Detect which cell encompasses the target text, then output its (X, Y) center coordinate. 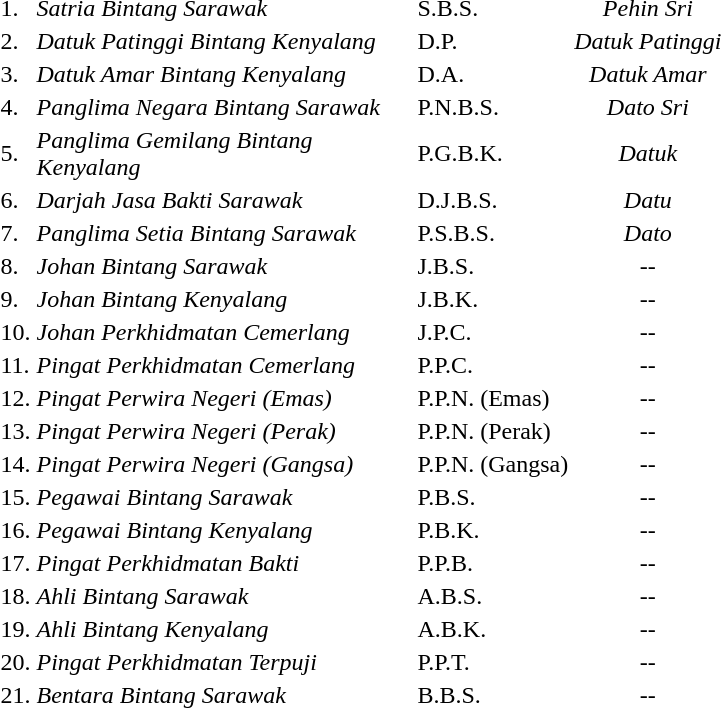
Datuk Patinggi Bintang Kenyalang (224, 41)
Pegawai Bintang Kenyalang (224, 530)
Pingat Perwira Negeri (Gangsa) (224, 464)
A.B.S. (493, 596)
P.G.B.K. (493, 154)
J.P.C. (493, 332)
Ahli Bintang Kenyalang (224, 629)
Panglima Negara Bintang Sarawak (224, 107)
P.P.T. (493, 662)
P.P.N. (Gangsa) (493, 464)
D.P. (493, 41)
J.B.K. (493, 299)
P.S.B.S. (493, 233)
P.B.S. (493, 497)
A.B.K. (493, 629)
P.P.N. (Emas) (493, 398)
Pingat Perkhidmatan Bakti (224, 563)
J.B.S. (493, 266)
Johan Bintang Kenyalang (224, 299)
D.A. (493, 74)
Ahli Bintang Sarawak (224, 596)
Panglima Setia Bintang Sarawak (224, 233)
Pingat Perwira Negeri (Perak) (224, 431)
Panglima Gemilang Bintang Kenyalang (224, 154)
D.J.B.S. (493, 200)
P.B.K. (493, 530)
Darjah Jasa Bakti Sarawak (224, 200)
Pingat Perwira Negeri (Emas) (224, 398)
Johan Bintang Sarawak (224, 266)
Pegawai Bintang Sarawak (224, 497)
P.P.B. (493, 563)
Datuk Amar Bintang Kenyalang (224, 74)
P.N.B.S. (493, 107)
Johan Perkhidmatan Cemerlang (224, 332)
Pingat Perkhidmatan Cemerlang (224, 365)
P.P.C. (493, 365)
Pingat Perkhidmatan Terpuji (224, 662)
P.P.N. (Perak) (493, 431)
